Pinpoint the cell where the given text exists, returning its (x, y) midpoint coordinate. 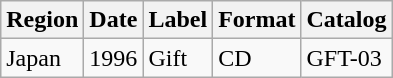
Catalog (346, 20)
Date (114, 20)
Label (178, 20)
Japan (42, 58)
1996 (114, 58)
CD (257, 58)
Gift (178, 58)
GFT-03 (346, 58)
Format (257, 20)
Region (42, 20)
